Extract the [X, Y] coordinate from the center of the cell holding the provided text.  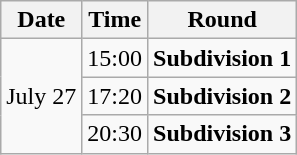
Date [42, 20]
Subdivision 1 [222, 58]
20:30 [115, 134]
15:00 [115, 58]
Subdivision 2 [222, 96]
Round [222, 20]
July 27 [42, 96]
Subdivision 3 [222, 134]
17:20 [115, 96]
Time [115, 20]
